Capture the cell that displays the provided text and extract its (x, y) central coordinate. 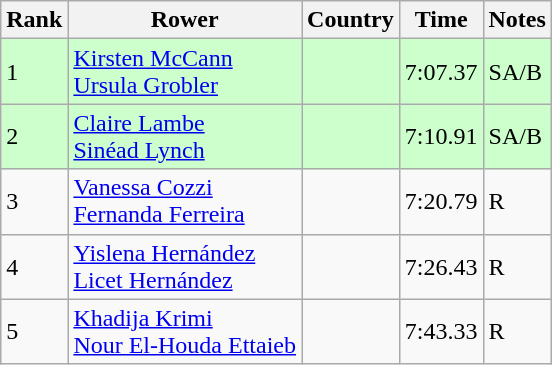
Rank (34, 20)
Yislena HernándezLicet Hernández (185, 266)
Time (441, 20)
Khadija KrimiNour El-Houda Ettaieb (185, 332)
Vanessa CozziFernanda Ferreira (185, 202)
7:43.33 (441, 332)
Kirsten McCannUrsula Grobler (185, 72)
7:26.43 (441, 266)
7:10.91 (441, 136)
5 (34, 332)
2 (34, 136)
Country (351, 20)
Claire LambeSinéad Lynch (185, 136)
7:07.37 (441, 72)
Notes (517, 20)
Rower (185, 20)
7:20.79 (441, 202)
4 (34, 266)
1 (34, 72)
3 (34, 202)
